Search for the cell housing the specified text and yield its [x, y] center coordinate. 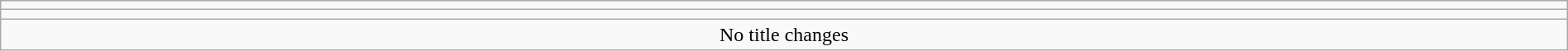
No title changes [784, 35]
